Search for the cell housing the specified text and yield its [X, Y] center coordinate. 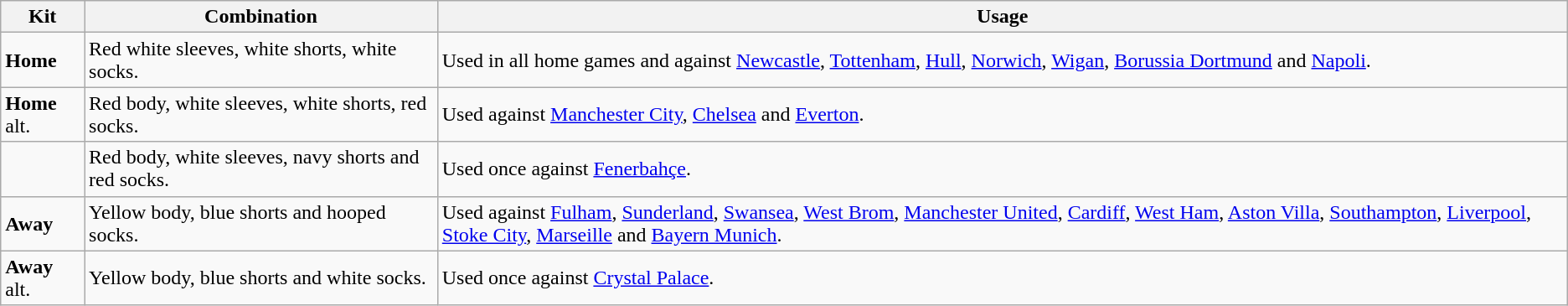
Red body, white sleeves, white shorts, red socks. [261, 114]
Yellow body, blue shorts and white socks. [261, 278]
Home alt. [43, 114]
Used in all home games and against Newcastle, Tottenham, Hull, Norwich, Wigan, Borussia Dortmund and Napoli. [1002, 60]
Yellow body, blue shorts and hooped socks. [261, 223]
Used against Manchester City, Chelsea and Everton. [1002, 114]
Away alt. [43, 278]
Red body, white sleeves, navy shorts and red socks. [261, 169]
Home [43, 60]
Used once against Crystal Palace. [1002, 278]
Combination [261, 17]
Used once against Fenerbahçe. [1002, 169]
Kit [43, 17]
Away [43, 223]
Usage [1002, 17]
Red white sleeves, white shorts, white socks. [261, 60]
